Return (x, y) of the center of cell containing provided text 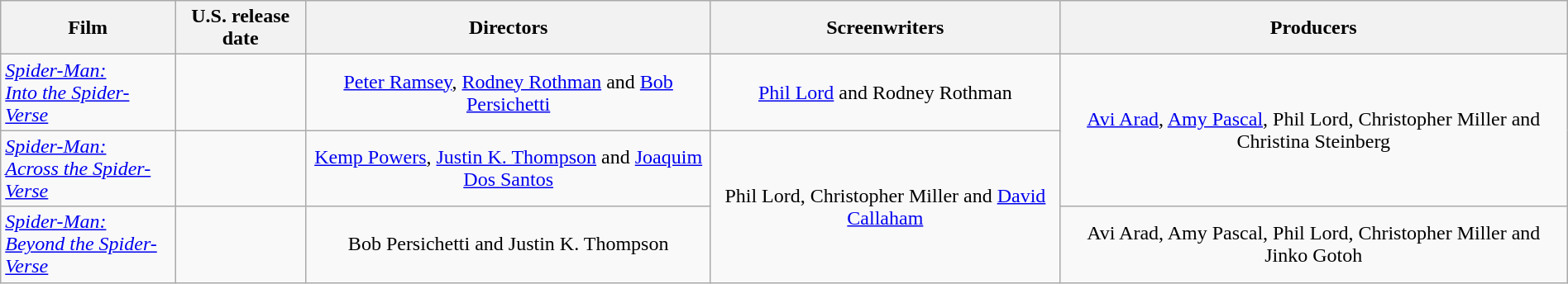
Spider-Man:Across the Spider-Verse (88, 168)
Peter Ramsey, Rodney Rothman and Bob Persichetti (509, 92)
Kemp Powers, Justin K. Thompson and Joaquim Dos Santos (509, 168)
Producers (1313, 28)
Spider-Man:Beyond the Spider-Verse (88, 244)
Bob Persichetti and Justin K. Thompson (509, 244)
Avi Arad, Amy Pascal, Phil Lord, Christopher Miller and Christina Steinberg (1313, 130)
Avi Arad, Amy Pascal, Phil Lord, Christopher Miller and Jinko Gotoh (1313, 244)
U.S. release date (241, 28)
Phil Lord and Rodney Rothman (885, 92)
Screenwriters (885, 28)
Phil Lord, Christopher Miller and David Callaham (885, 206)
Directors (509, 28)
Film (88, 28)
Spider-Man:Into the Spider-Verse (88, 92)
